Capture the cell that displays the provided text and extract its [x, y] central coordinate. 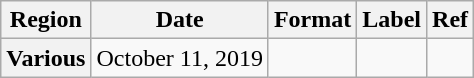
Date [180, 20]
Label [392, 20]
Region [46, 20]
Ref [450, 20]
Format [312, 20]
October 11, 2019 [180, 58]
Various [46, 58]
